Extract the (x, y) coordinate from the center of the cell holding the provided text.  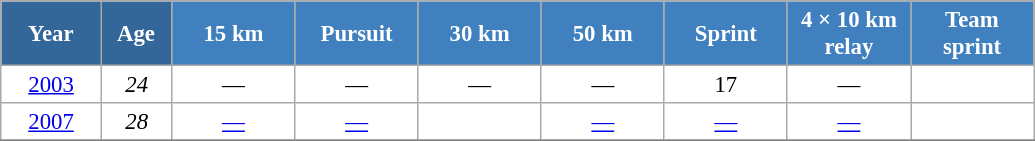
30 km (480, 34)
Team sprint (972, 34)
2003 (52, 85)
15 km (234, 34)
2007 (52, 122)
4 × 10 km relay (848, 34)
28 (136, 122)
50 km (602, 34)
Year (52, 34)
17 (726, 85)
Sprint (726, 34)
Age (136, 34)
24 (136, 85)
Pursuit (356, 34)
